Extract the [X, Y] coordinate from the center of the cell holding the provided text.  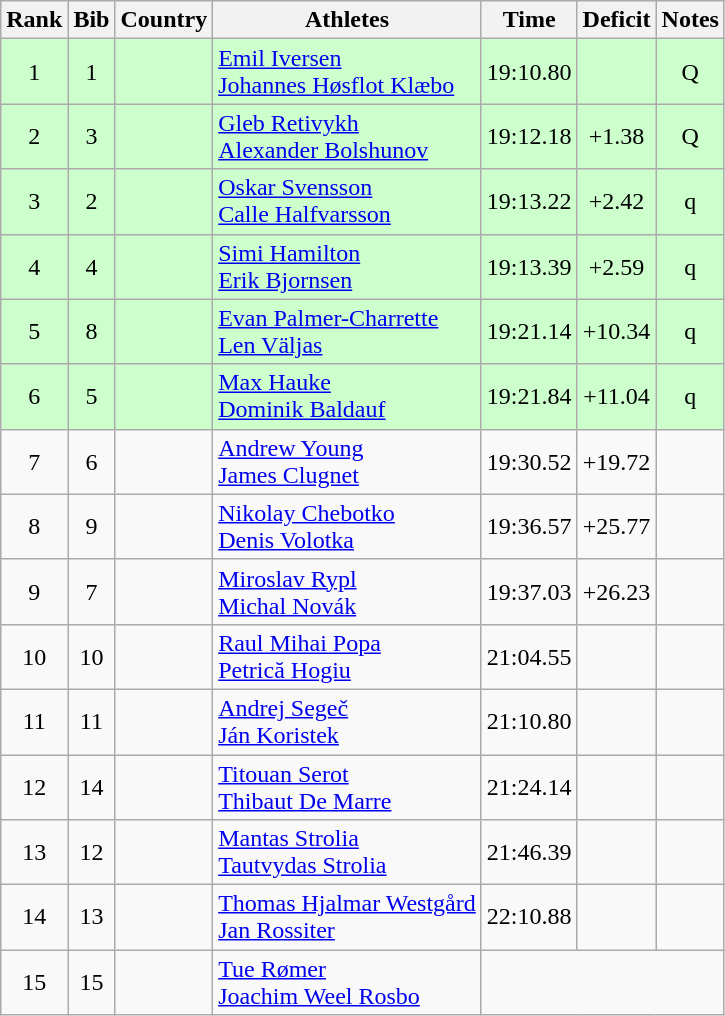
Max HaukeDominik Baldauf [348, 396]
+10.34 [616, 332]
+11.04 [616, 396]
Thomas Hjalmar WestgårdJan Rossiter [348, 918]
21:24.14 [529, 786]
Raul Mihai PopaPetrică Hogiu [348, 656]
+25.77 [616, 526]
Simi HamiltonErik Bjornsen [348, 266]
Deficit [616, 20]
Emil IversenJohannes Høsflot Klæbo [348, 72]
Rank [34, 20]
Evan Palmer-CharretteLen Väljas [348, 332]
Andrew YoungJames Clugnet [348, 462]
Country [164, 20]
21:10.80 [529, 722]
19:13.39 [529, 266]
Miroslav RyplMichal Novák [348, 592]
+1.38 [616, 136]
Time [529, 20]
+26.23 [616, 592]
Nikolay ChebotkoDenis Volotka [348, 526]
21:46.39 [529, 852]
Oskar SvenssonCalle Halfvarsson [348, 202]
19:36.57 [529, 526]
Andrej SegečJán Koristek [348, 722]
Tue RømerJoachim Weel Rosbo [348, 982]
+2.59 [616, 266]
Mantas StroliaTautvydas Strolia [348, 852]
19:21.84 [529, 396]
19:21.14 [529, 332]
21:04.55 [529, 656]
Titouan SerotThibaut De Marre [348, 786]
Bib [92, 20]
Athletes [348, 20]
Notes [690, 20]
19:10.80 [529, 72]
+19.72 [616, 462]
+2.42 [616, 202]
19:13.22 [529, 202]
19:37.03 [529, 592]
22:10.88 [529, 918]
Gleb RetivykhAlexander Bolshunov [348, 136]
19:30.52 [529, 462]
19:12.18 [529, 136]
